Identify which cell holds the provided text, then report its [x, y] central coordinate. 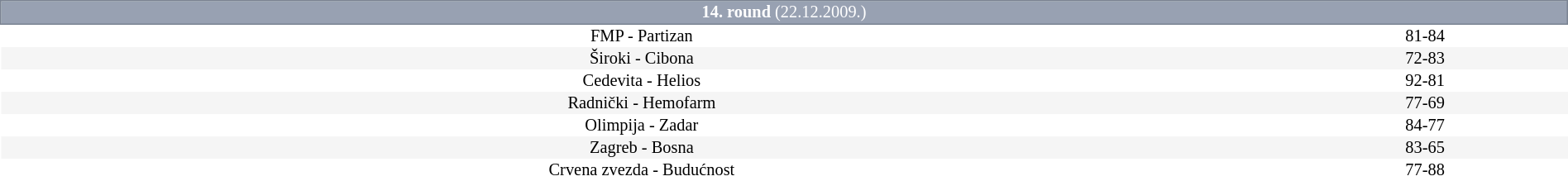
FMP - Partizan [642, 36]
83-65 [1425, 147]
77-69 [1425, 102]
Cedevita - Helios [642, 81]
Široki - Cibona [642, 58]
14. round (22.12.2009.) [784, 12]
Radnički - Hemofarm [642, 102]
77-88 [1425, 170]
Olimpija - Zadar [642, 126]
92-81 [1425, 81]
Zagreb - Bosna [642, 147]
81-84 [1425, 36]
Crvena zvezda - Budućnost [642, 170]
72-83 [1425, 58]
84-77 [1425, 126]
